For the text-containing cell, return its midpoint in [X, Y] coordinate format. 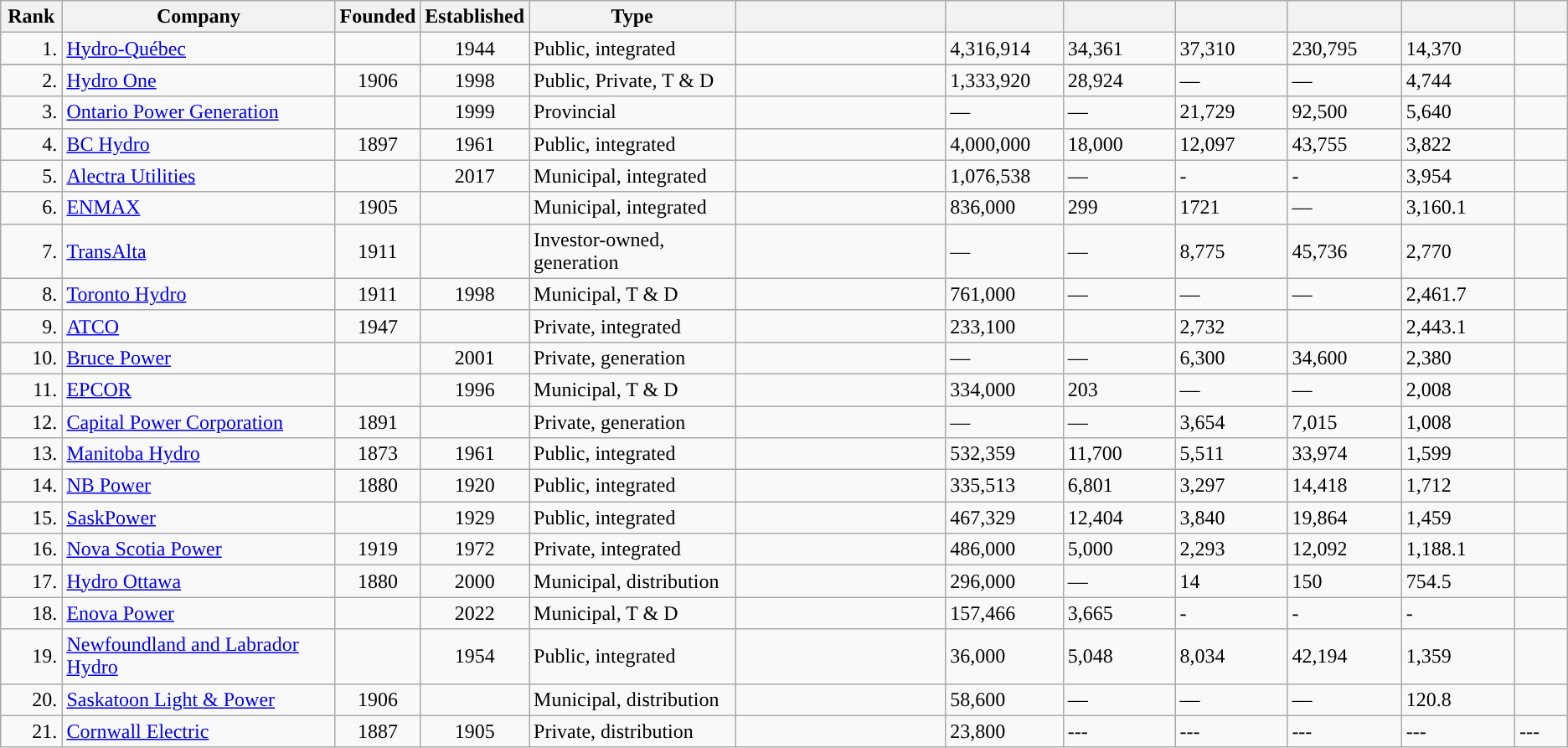
486,000 [1004, 549]
12,097 [1231, 144]
28,924 [1119, 80]
4,744 [1457, 80]
836,000 [1004, 208]
Alectra Utilities [199, 176]
1,459 [1457, 518]
1954 [475, 657]
467,329 [1004, 518]
21,729 [1231, 112]
Enova Power [199, 613]
EPCOR [199, 389]
BC Hydro [199, 144]
43,755 [1344, 144]
299 [1119, 208]
33,974 [1344, 454]
10. [32, 358]
34,600 [1344, 358]
1887 [378, 731]
58,600 [1004, 699]
1873 [378, 454]
4,000,000 [1004, 144]
Hydro One [199, 80]
34,361 [1119, 49]
36,000 [1004, 657]
296,000 [1004, 581]
3,822 [1457, 144]
334,000 [1004, 389]
Type [632, 17]
335,513 [1004, 486]
3,160.1 [1457, 208]
1,712 [1457, 486]
16. [32, 549]
150 [1344, 581]
1999 [475, 112]
14,418 [1344, 486]
5,640 [1457, 112]
Hydro Ottawa [199, 581]
14 [1231, 581]
12. [32, 421]
Nova Scotia Power [199, 549]
Manitoba Hydro [199, 454]
ATCO [199, 326]
12,404 [1119, 518]
Newfoundland and Labrador Hydro [199, 657]
1920 [475, 486]
1,599 [1457, 454]
7. [32, 251]
157,466 [1004, 613]
Toronto Hydro [199, 294]
Provincial [632, 112]
1,008 [1457, 421]
2,732 [1231, 326]
8,034 [1231, 657]
23,800 [1004, 731]
3,954 [1457, 176]
NB Power [199, 486]
20. [32, 699]
45,736 [1344, 251]
2,443.1 [1457, 326]
3. [32, 112]
3,297 [1231, 486]
2000 [475, 581]
Private, distribution [632, 731]
Ontario Power Generation [199, 112]
14,370 [1457, 49]
2. [32, 80]
1,188.1 [1457, 549]
19. [32, 657]
Hydro-Québec [199, 49]
92,500 [1344, 112]
Established [475, 17]
Rank [32, 17]
TransAlta [199, 251]
1,076,538 [1004, 176]
761,000 [1004, 294]
2,461.7 [1457, 294]
11. [32, 389]
2,770 [1457, 251]
Saskatoon Light & Power [199, 699]
3,840 [1231, 518]
5. [32, 176]
17. [32, 581]
4. [32, 144]
1929 [475, 518]
15. [32, 518]
1. [32, 49]
21. [32, 731]
233,100 [1004, 326]
230,795 [1344, 49]
2,008 [1457, 389]
2,293 [1231, 549]
2022 [475, 613]
1891 [378, 421]
2017 [475, 176]
19,864 [1344, 518]
42,194 [1344, 657]
1919 [378, 549]
7,015 [1344, 421]
Capital Power Corporation [199, 421]
532,359 [1004, 454]
5,048 [1119, 657]
14. [32, 486]
6,300 [1231, 358]
ENMAX [199, 208]
13. [32, 454]
4,316,914 [1004, 49]
203 [1119, 389]
6. [32, 208]
18. [32, 613]
754.5 [1457, 581]
11,700 [1119, 454]
Bruce Power [199, 358]
1721 [1231, 208]
1,359 [1457, 657]
2,380 [1457, 358]
5,000 [1119, 549]
8. [32, 294]
1897 [378, 144]
18,000 [1119, 144]
Company [199, 17]
SaskPower [199, 518]
6,801 [1119, 486]
Investor-owned, generation [632, 251]
Founded [378, 17]
2001 [475, 358]
1972 [475, 549]
5,511 [1231, 454]
Public, Private, T & D [632, 80]
8,775 [1231, 251]
1,333,920 [1004, 80]
Cornwall Electric [199, 731]
3,665 [1119, 613]
120.8 [1457, 699]
12,092 [1344, 549]
37,310 [1231, 49]
3,654 [1231, 421]
1996 [475, 389]
1944 [475, 49]
9. [32, 326]
1947 [378, 326]
